Locate the cell with the specified text and output its (X, Y) center coordinate. 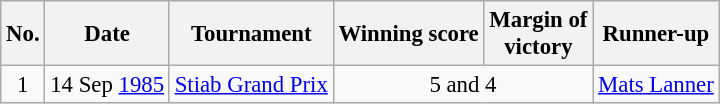
No. (23, 34)
Margin ofvictory (538, 34)
Date (107, 34)
Mats Lanner (656, 85)
Tournament (251, 34)
1 (23, 85)
14 Sep 1985 (107, 85)
Stiab Grand Prix (251, 85)
5 and 4 (463, 85)
Winning score (408, 34)
Runner-up (656, 34)
